Pinpoint the cell where the given text exists, returning its (x, y) midpoint coordinate. 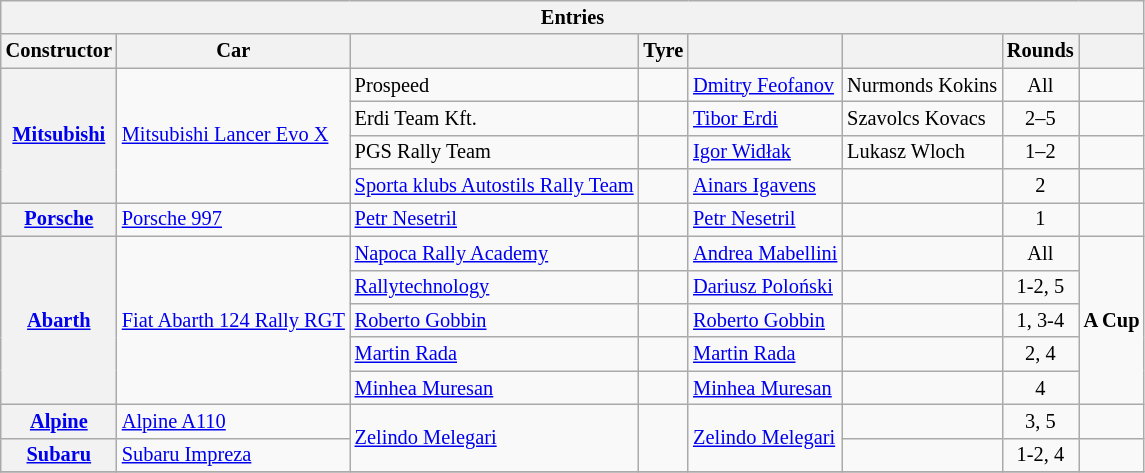
Entries (573, 17)
Car (234, 51)
Rounds (1040, 51)
2, 4 (1040, 354)
Alpine (59, 421)
1-2, 4 (1040, 455)
Porsche 997 (234, 219)
1-2, 5 (1040, 287)
Rallytechnology (494, 287)
1, 3-4 (1040, 320)
Alpine A110 (234, 421)
Igor Widłak (765, 152)
Szavolcs Kovacs (922, 118)
Lukasz Wloch (922, 152)
Fiat Abarth 124 Rally RGT (234, 320)
Dmitry Feofanov (765, 85)
Porsche (59, 219)
Ainars Igavens (765, 186)
Andrea Mabellini (765, 253)
PGS Rally Team (494, 152)
Dariusz Poloński (765, 287)
1 (1040, 219)
Erdi Team Kft. (494, 118)
Prospeed (494, 85)
2–5 (1040, 118)
Subaru Impreza (234, 455)
Nurmonds Kokins (922, 85)
2 (1040, 186)
Constructor (59, 51)
Sporta klubs Autostils Rally Team (494, 186)
Mitsubishi Lancer Evo X (234, 136)
Tibor Erdi (765, 118)
1–2 (1040, 152)
Subaru (59, 455)
Abarth (59, 320)
Napoca Rally Academy (494, 253)
Mitsubishi (59, 136)
Tyre (664, 51)
3, 5 (1040, 421)
4 (1040, 388)
A Cup (1112, 320)
